From the cell containing the given text, extract its center point as [X, Y] coordinate. 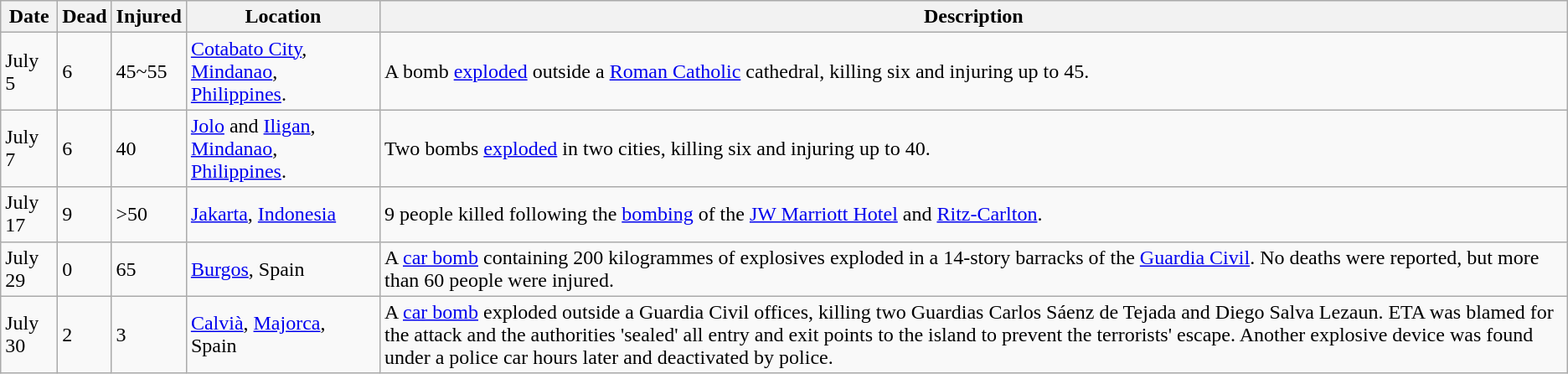
July 30 [29, 335]
A bomb exploded outside a Roman Catholic cathedral, killing six and injuring up to 45. [973, 71]
9 [85, 215]
40 [149, 148]
2 [85, 335]
Calvià, Majorca, Spain [283, 335]
0 [85, 268]
Dead [85, 17]
Cotabato City, Mindanao, Philippines. [283, 71]
45~55 [149, 71]
9 people killed following the bombing of the JW Marriott Hotel and Ritz-Carlton. [973, 215]
65 [149, 268]
Description [973, 17]
July 7 [29, 148]
July 5 [29, 71]
3 [149, 335]
July 29 [29, 268]
Jolo and Iligan, Mindanao, Philippines. [283, 148]
July 17 [29, 215]
Jakarta, Indonesia [283, 215]
Date [29, 17]
>50 [149, 215]
Two bombs exploded in two cities, killing six and injuring up to 40. [973, 148]
Burgos, Spain [283, 268]
Location [283, 17]
Injured [149, 17]
